Detect which cell encompasses the target text, then output its (x, y) center coordinate. 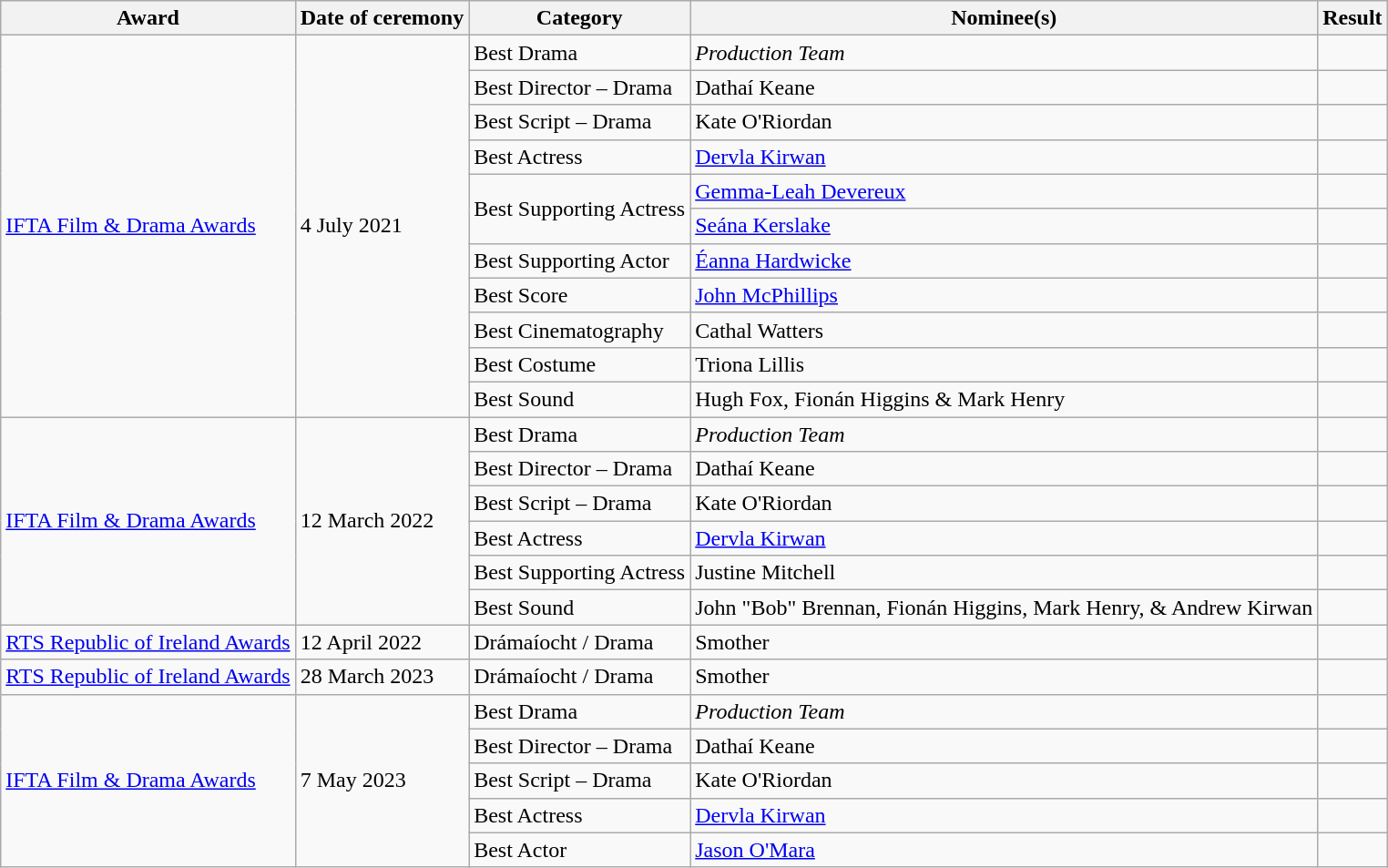
Award (148, 18)
John McPhillips (1004, 295)
John "Bob" Brennan, Fionán Higgins, Mark Henry, & Andrew Kirwan (1004, 608)
Éanna Hardwicke (1004, 260)
7 May 2023 (383, 781)
Cathal Watters (1004, 330)
Category (579, 18)
28 March 2023 (383, 677)
Jason O'Mara (1004, 850)
Hugh Fox, Fionán Higgins & Mark Henry (1004, 399)
Best Supporting Actor (579, 260)
Best Actor (579, 850)
Best Cinematography (579, 330)
Result (1352, 18)
4 July 2021 (383, 226)
Nominee(s) (1004, 18)
12 March 2022 (383, 521)
12 April 2022 (383, 642)
Justine Mitchell (1004, 573)
Best Costume (579, 364)
Best Score (579, 295)
Triona Lillis (1004, 364)
Date of ceremony (383, 18)
Seána Kerslake (1004, 226)
Gemma-Leah Devereux (1004, 191)
